Return the [X, Y] coordinate for the center point of the cell that contains the specified text.  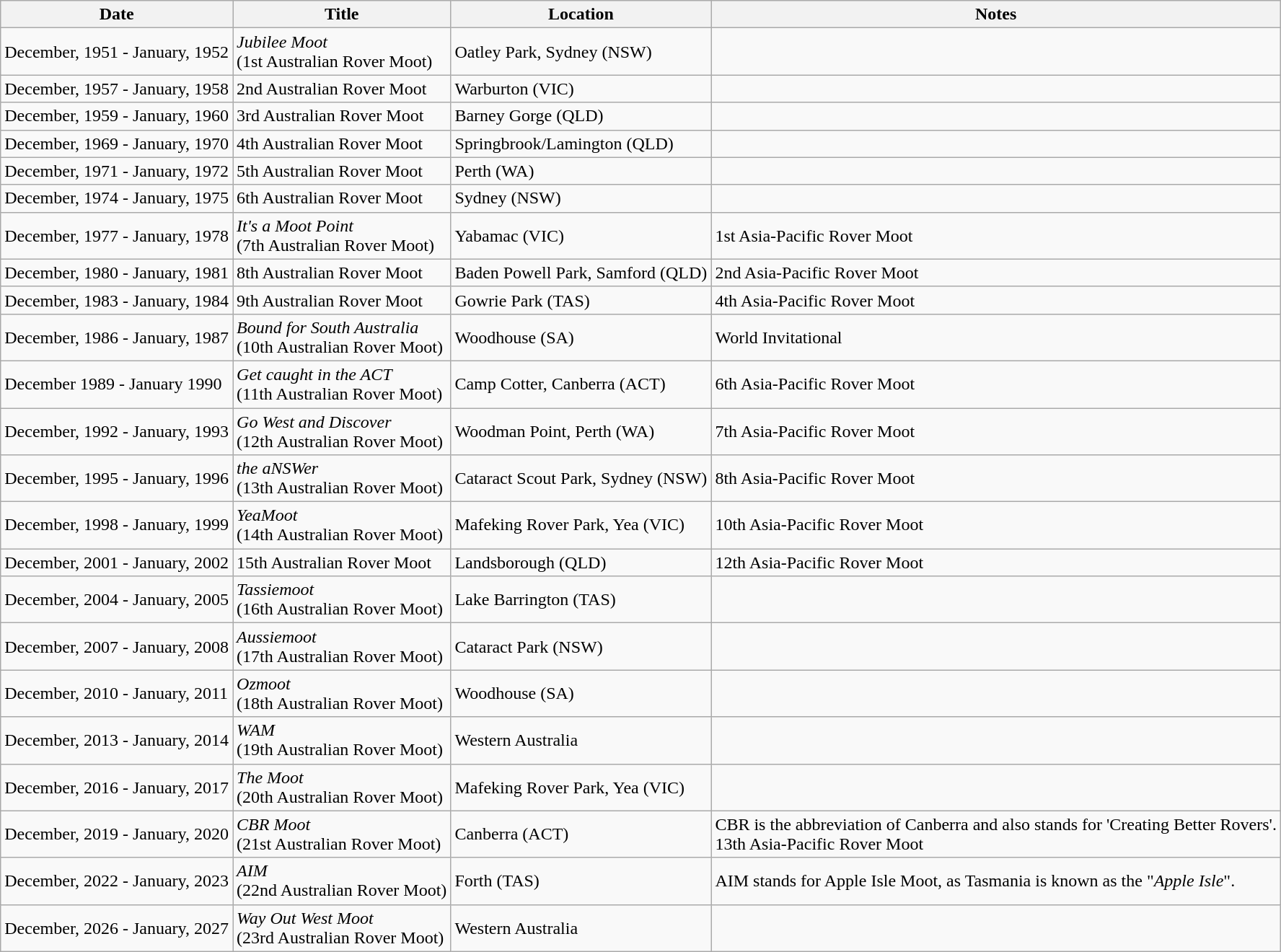
Springbrook/Lamington (QLD) [581, 144]
Get caught in the ACT(11th Australian Rover Moot) [342, 384]
CBR is the abbreviation of Canberra and also stands for 'Creating Better Rovers'.13th Asia-Pacific Rover Moot [996, 834]
YeaMoot(14th Australian Rover Moot) [342, 525]
December, 2026 - January, 2027 [117, 927]
Ozmoot(18th Australian Rover Moot) [342, 694]
December, 1971 - January, 1972 [117, 171]
6th Asia-Pacific Rover Moot [996, 384]
Location [581, 14]
10th Asia-Pacific Rover Moot [996, 525]
7th Asia-Pacific Rover Moot [996, 431]
Tassiemoot(16th Australian Rover Moot) [342, 600]
8th Australian Rover Moot [342, 273]
December, 1957 - January, 1958 [117, 89]
Date [117, 14]
December, 1959 - January, 1960 [117, 116]
Cataract Scout Park, Sydney (NSW) [581, 479]
2nd Australian Rover Moot [342, 89]
5th Australian Rover Moot [342, 171]
December, 2016 - January, 2017 [117, 788]
Cataract Park (NSW) [581, 646]
6th Australian Rover Moot [342, 198]
World Invitational [996, 338]
9th Australian Rover Moot [342, 300]
December, 1974 - January, 1975 [117, 198]
2nd Asia-Pacific Rover Moot [996, 273]
December, 1995 - January, 1996 [117, 479]
Warburton (VIC) [581, 89]
It's a Moot Point(7th Australian Rover Moot) [342, 235]
Bound for South Australia(10th Australian Rover Moot) [342, 338]
December, 2010 - January, 2011 [117, 694]
December, 1977 - January, 1978 [117, 235]
Way Out West Moot(23rd Australian Rover Moot) [342, 927]
December, 2007 - January, 2008 [117, 646]
Notes [996, 14]
Forth (TAS) [581, 881]
Jubilee Moot(1st Australian Rover Moot) [342, 52]
December, 2004 - January, 2005 [117, 600]
Title [342, 14]
Landsborough (QLD) [581, 563]
December, 1980 - January, 1981 [117, 273]
WAM(19th Australian Rover Moot) [342, 740]
Woodman Point, Perth (WA) [581, 431]
Aussiemoot(17th Australian Rover Moot) [342, 646]
December, 1969 - January, 1970 [117, 144]
4th Asia-Pacific Rover Moot [996, 300]
December, 1986 - January, 1987 [117, 338]
Sydney (NSW) [581, 198]
AIM stands for Apple Isle Moot, as Tasmania is known as the "Apple Isle". [996, 881]
Canberra (ACT) [581, 834]
Go West and Discover(12th Australian Rover Moot) [342, 431]
12th Asia-Pacific Rover Moot [996, 563]
December, 1983 - January, 1984 [117, 300]
the aNSWer(13th Australian Rover Moot) [342, 479]
Perth (WA) [581, 171]
Barney Gorge (QLD) [581, 116]
AIM(22nd Australian Rover Moot) [342, 881]
3rd Australian Rover Moot [342, 116]
Oatley Park, Sydney (NSW) [581, 52]
December, 2013 - January, 2014 [117, 740]
CBR Moot(21st Australian Rover Moot) [342, 834]
4th Australian Rover Moot [342, 144]
Yabamac (VIC) [581, 235]
Gowrie Park (TAS) [581, 300]
December, 1998 - January, 1999 [117, 525]
Baden Powell Park, Samford (QLD) [581, 273]
Camp Cotter, Canberra (ACT) [581, 384]
1st Asia-Pacific Rover Moot [996, 235]
December, 2022 - January, 2023 [117, 881]
Lake Barrington (TAS) [581, 600]
December 1989 - January 1990 [117, 384]
15th Australian Rover Moot [342, 563]
The Moot(20th Australian Rover Moot) [342, 788]
December, 2001 - January, 2002 [117, 563]
December, 1951 - January, 1952 [117, 52]
December, 2019 - January, 2020 [117, 834]
December, 1992 - January, 1993 [117, 431]
8th Asia-Pacific Rover Moot [996, 479]
